Scan for the cell matching the given text and deliver its (x, y) coordinate at center. 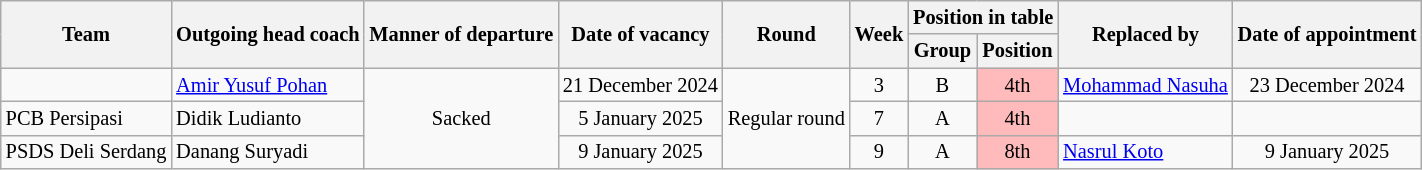
Team (86, 34)
Outgoing head coach (268, 34)
Position in table (983, 17)
Week (879, 34)
B (942, 85)
PSDS Deli Serdang (86, 152)
9 (879, 152)
Group (942, 51)
Position (1018, 51)
7 (879, 118)
Sacked (461, 118)
Regular round (786, 118)
Mohammad Nasuha (1145, 85)
23 December 2024 (1328, 85)
Round (786, 34)
Manner of departure (461, 34)
Didik Ludianto (268, 118)
21 December 2024 (640, 85)
Replaced by (1145, 34)
3 (879, 85)
Danang Suryadi (268, 152)
PCB Persipasi (86, 118)
Amir Yusuf Pohan (268, 85)
Date of appointment (1328, 34)
8th (1018, 152)
Nasrul Koto (1145, 152)
5 January 2025 (640, 118)
Date of vacancy (640, 34)
